Identify which cell holds the provided text, then report its (x, y) central coordinate. 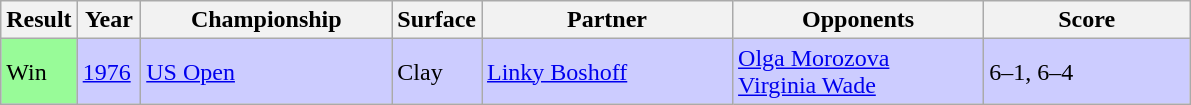
Result (39, 20)
Score (1087, 20)
Clay (437, 72)
Year (109, 20)
Olga Morozova Virginia Wade (858, 72)
US Open (266, 72)
Linky Boshoff (608, 72)
Partner (608, 20)
Win (39, 72)
Surface (437, 20)
Opponents (858, 20)
Championship (266, 20)
1976 (109, 72)
6–1, 6–4 (1087, 72)
